Extract the [x, y] coordinate from the center of the cell holding the provided text.  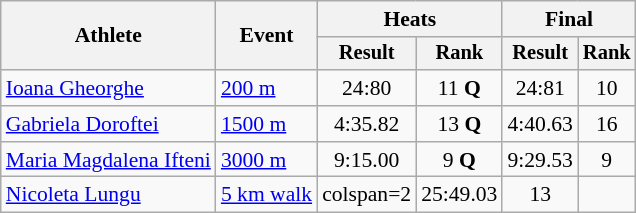
3000 m [266, 160]
25:49.03 [459, 195]
Final [568, 19]
24:80 [366, 88]
4:35.82 [366, 124]
24:81 [540, 88]
16 [607, 124]
Event [266, 36]
1500 m [266, 124]
5 km walk [266, 195]
Heats [410, 19]
Nicoleta Lungu [108, 195]
9 [607, 160]
200 m [266, 88]
Gabriela Doroftei [108, 124]
4:40.63 [540, 124]
9 Q [459, 160]
Maria Magdalena Ifteni [108, 160]
10 [607, 88]
Ioana Gheorghe [108, 88]
13 Q [459, 124]
9:29.53 [540, 160]
Athlete [108, 36]
colspan=2 [366, 195]
13 [540, 195]
11 Q [459, 88]
9:15.00 [366, 160]
